Identify which cell holds the provided text, then report its (X, Y) central coordinate. 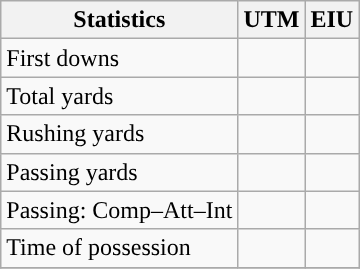
Statistics (120, 20)
EIU (332, 20)
Rushing yards (120, 134)
First downs (120, 58)
UTM (272, 20)
Passing: Comp–Att–Int (120, 210)
Total yards (120, 96)
Time of possession (120, 248)
Passing yards (120, 172)
